Return the (x, y) coordinate for the center point of the cell that contains the specified text.  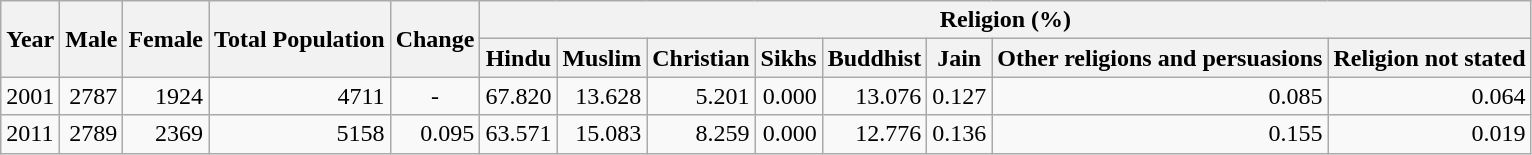
Other religions and persuasions (1160, 58)
0.136 (960, 134)
Religion not stated (1430, 58)
1924 (166, 96)
Year (30, 39)
- (435, 96)
2011 (30, 134)
0.095 (435, 134)
13.628 (602, 96)
2369 (166, 134)
0.019 (1430, 134)
2001 (30, 96)
5158 (300, 134)
Change (435, 39)
Male (92, 39)
63.571 (518, 134)
Buddhist (874, 58)
Muslim (602, 58)
4711 (300, 96)
13.076 (874, 96)
12.776 (874, 134)
0.064 (1430, 96)
67.820 (518, 96)
Total Population (300, 39)
2787 (92, 96)
Female (166, 39)
5.201 (701, 96)
Religion (%) (1006, 20)
Christian (701, 58)
0.127 (960, 96)
Sikhs (788, 58)
15.083 (602, 134)
Jain (960, 58)
2789 (92, 134)
8.259 (701, 134)
0.155 (1160, 134)
0.085 (1160, 96)
Hindu (518, 58)
